Extract the (x, y) coordinate from the center of the cell holding the provided text.  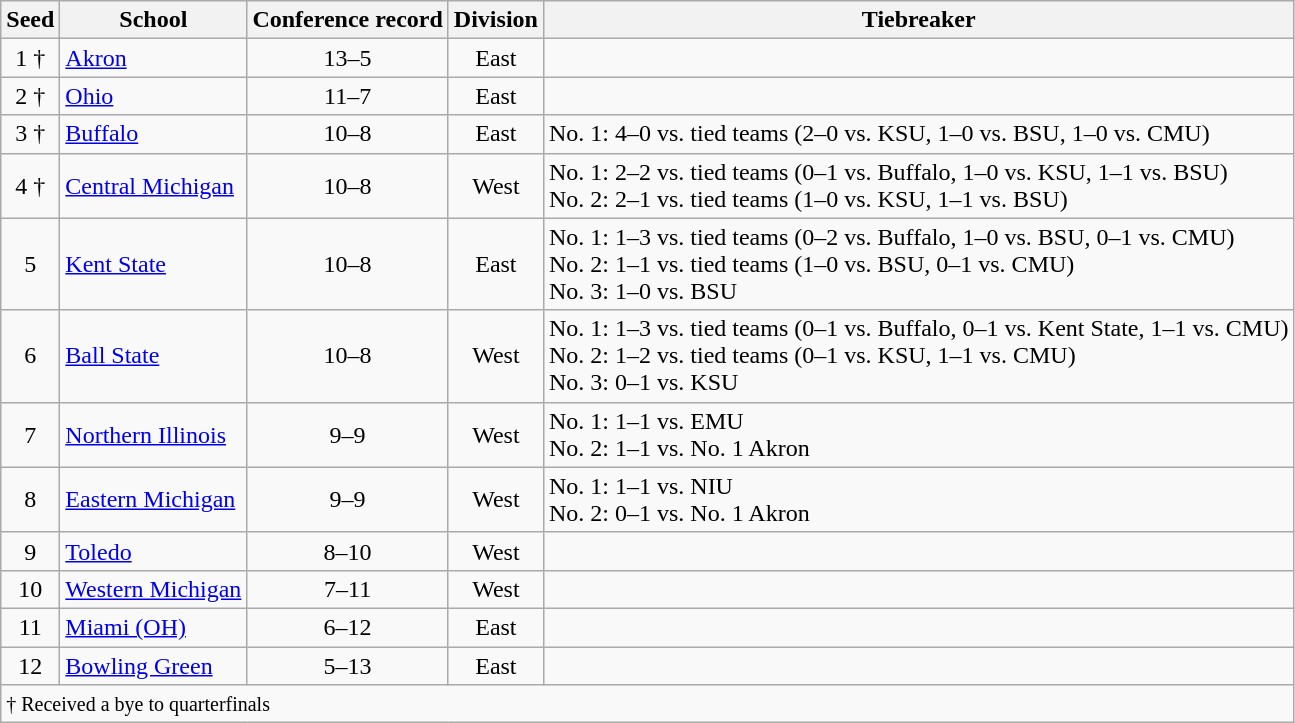
5 (30, 264)
11 (30, 627)
8–10 (348, 551)
Kent State (154, 264)
Northern Illinois (154, 434)
No. 1: 2–2 vs. tied teams (0–1 vs. Buffalo, 1–0 vs. KSU, 1–1 vs. BSU)No. 2: 2–1 vs. tied teams (1–0 vs. KSU, 1–1 vs. BSU) (918, 186)
9 (30, 551)
7 (30, 434)
† Received a bye to quarterfinals (648, 704)
Conference record (348, 20)
4 † (30, 186)
1 † (30, 58)
School (154, 20)
No. 1: 1–3 vs. tied teams (0–2 vs. Buffalo, 1–0 vs. BSU, 0–1 vs. CMU)No. 2: 1–1 vs. tied teams (1–0 vs. BSU, 0–1 vs. CMU)No. 3: 1–0 vs. BSU (918, 264)
Bowling Green (154, 665)
5–13 (348, 665)
No. 1: 1–1 vs. NIUNo. 2: 0–1 vs. No. 1 Akron (918, 500)
12 (30, 665)
Toledo (154, 551)
11–7 (348, 96)
Division (496, 20)
3 † (30, 134)
Miami (OH) (154, 627)
No. 1: 4–0 vs. tied teams (2–0 vs. KSU, 1–0 vs. BSU, 1–0 vs. CMU) (918, 134)
10 (30, 589)
Central Michigan (154, 186)
Seed (30, 20)
Akron (154, 58)
Ohio (154, 96)
8 (30, 500)
No. 1: 1–1 vs. EMUNo. 2: 1–1 vs. No. 1 Akron (918, 434)
No. 1: 1–3 vs. tied teams (0–1 vs. Buffalo, 0–1 vs. Kent State, 1–1 vs. CMU)No. 2: 1–2 vs. tied teams (0–1 vs. KSU, 1–1 vs. CMU)No. 3: 0–1 vs. KSU (918, 356)
6 (30, 356)
Tiebreaker (918, 20)
2 † (30, 96)
Buffalo (154, 134)
Ball State (154, 356)
7–11 (348, 589)
6–12 (348, 627)
13–5 (348, 58)
Western Michigan (154, 589)
Eastern Michigan (154, 500)
